Identify which cell holds the provided text, then report its (X, Y) central coordinate. 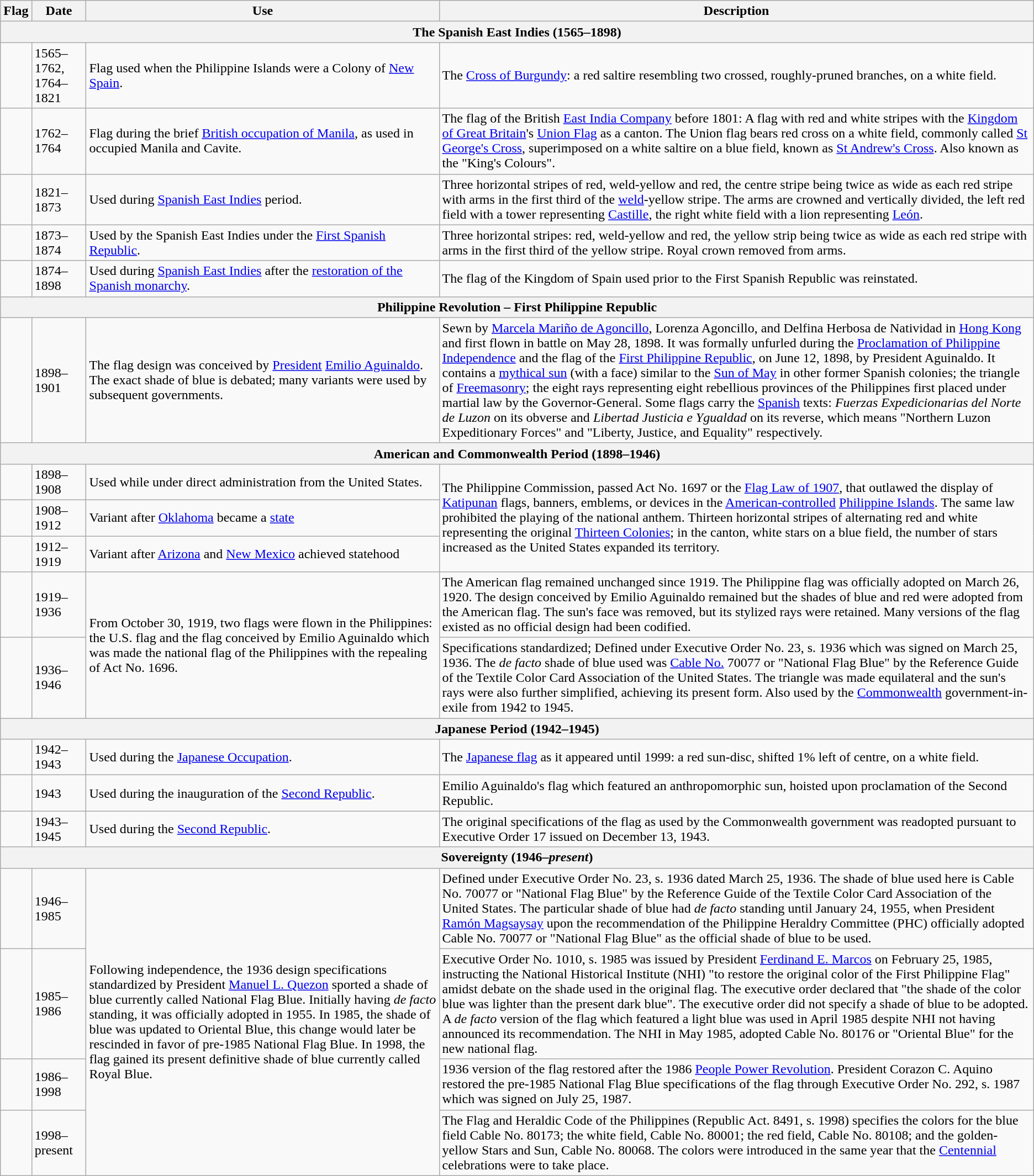
Used while under direct administration from the United States. (263, 481)
Used during Spanish East Indies period. (263, 199)
Philippine Revolution – First Philippine Republic (517, 307)
Flag (16, 11)
The Cross of Burgundy: a red saltire resembling two crossed, roughly-pruned branches, on a white field. (736, 75)
Emilio Aguinaldo's flag which featured an anthropomorphic sun, hoisted upon proclamation of the Second Republic. (736, 793)
1985–1986 (59, 1004)
Date (59, 11)
1998–present (59, 1143)
Used during Spanish East Indies after the restoration of the Spanish monarchy. (263, 278)
Flag during the brief British occupation of Manila, as used in occupied Manila and Cavite. (263, 141)
Sovereignty (1946–present) (517, 857)
Japanese Period (1942–1945) (517, 729)
The Japanese flag as it appeared until 1999: a red sun-disc, shifted 1% left of centre, on a white field. (736, 757)
Flag used when the Philippine Islands were a Colony of New Spain. (263, 75)
1912–1919 (59, 553)
1943–1945 (59, 829)
1762–1764 (59, 141)
1942–1943 (59, 757)
Used during the Second Republic. (263, 829)
Variant after Arizona and New Mexico achieved statehood (263, 553)
1919–1936 (59, 605)
1874–1898 (59, 278)
1898–1901 (59, 380)
The flag of the Kingdom of Spain used prior to the First Spanish Republic was reinstated. (736, 278)
Description (736, 11)
1946–1985 (59, 908)
The Spanish East Indies (1565–1898) (517, 32)
1898–1908 (59, 481)
1565–1762, 1764–1821 (59, 75)
The flag design was conceived by President Emilio Aguinaldo. The exact shade of blue is debated; many variants were used by subsequent governments. (263, 380)
Used during the inauguration of the Second Republic. (263, 793)
Variant after Oklahoma became a state (263, 518)
Used during the Japanese Occupation. (263, 757)
Use (263, 11)
1873–1874 (59, 243)
1821–1873 (59, 199)
American and Commonwealth Period (1898–1946) (517, 453)
1936–1946 (59, 678)
1943 (59, 793)
Used by the Spanish East Indies under the First Spanish Republic. (263, 243)
1908–1912 (59, 518)
1986–1998 (59, 1084)
